Identify which cell holds the provided text, then report its [X, Y] central coordinate. 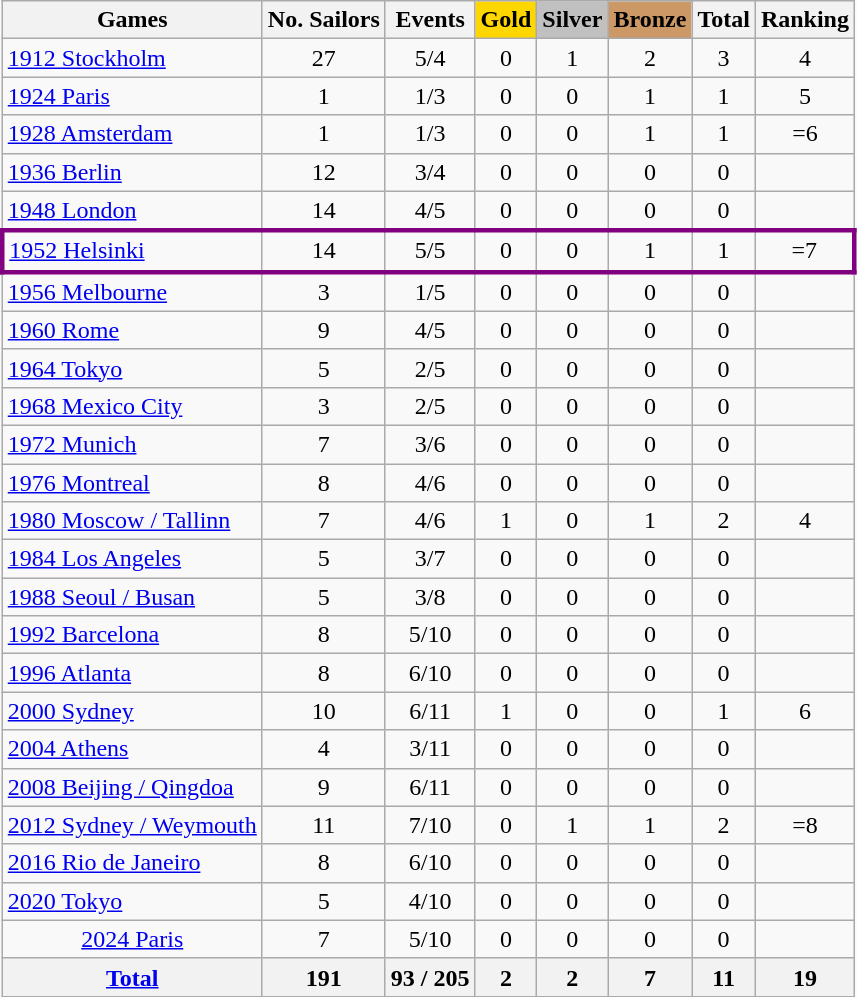
6 [804, 711]
3/7 [430, 559]
1992 Barcelona [132, 635]
5/4 [430, 58]
1968 Mexico City [132, 406]
2008 Beijing / Qingdoa [132, 787]
12 [324, 172]
10 [324, 711]
1976 Montreal [132, 483]
2000 Sydney [132, 711]
Events [430, 20]
1996 Atlanta [132, 673]
7/10 [430, 825]
1988 Seoul / Busan [132, 597]
3/11 [430, 749]
3/6 [430, 444]
3/8 [430, 597]
=8 [804, 825]
Gold [506, 20]
1972 Munich [132, 444]
No. Sailors [324, 20]
1980 Moscow / Tallinn [132, 521]
=6 [804, 134]
1928 Amsterdam [132, 134]
1964 Tokyo [132, 368]
=7 [804, 252]
Games [132, 20]
Ranking [804, 20]
1924 Paris [132, 96]
2004 Athens [132, 749]
93 / 205 [430, 977]
3/4 [430, 172]
1984 Los Angeles [132, 559]
27 [324, 58]
Silver [572, 20]
2020 Tokyo [132, 901]
1948 London [132, 211]
4/10 [430, 901]
2016 Rio de Janeiro [132, 863]
1/5 [430, 292]
5/5 [430, 252]
2024 Paris [132, 939]
1952 Helsinki [132, 252]
1956 Melbourne [132, 292]
1912 Stockholm [132, 58]
1960 Rome [132, 330]
Bronze [650, 20]
2012 Sydney / Weymouth [132, 825]
191 [324, 977]
19 [804, 977]
1936 Berlin [132, 172]
